Extract the (x, y) coordinate from the center of the cell holding the provided text.  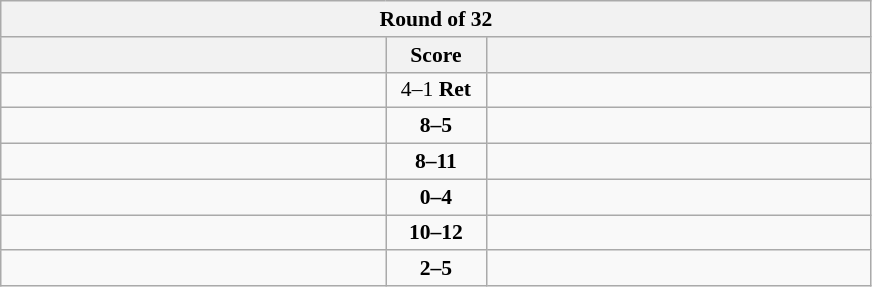
2–5 (436, 269)
4–1 Ret (436, 90)
0–4 (436, 197)
10–12 (436, 233)
Score (436, 55)
8–5 (436, 126)
8–11 (436, 162)
Round of 32 (436, 19)
